Provide the (x, y) coordinate of the cell's center where the given text is located.  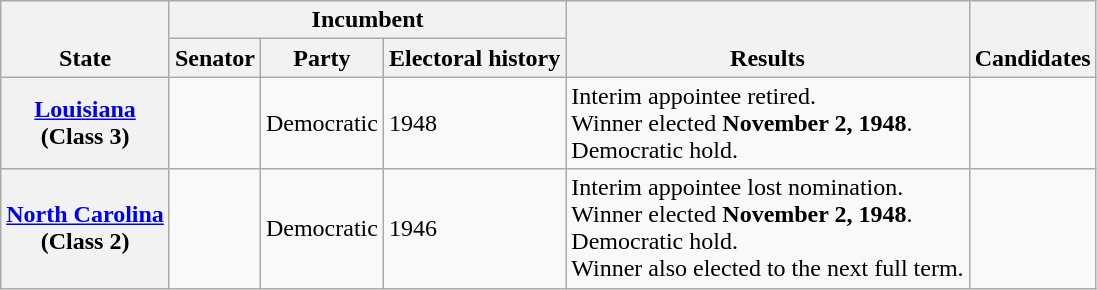
North Carolina(Class 2) (86, 228)
Electoral history (474, 58)
Incumbent (367, 20)
Interim appointee lost nomination.Winner elected November 2, 1948.Democratic hold.Winner also elected to the next full term. (768, 228)
State (86, 39)
1948 (474, 123)
Senator (214, 58)
Louisiana(Class 3) (86, 123)
Interim appointee retired.Winner elected November 2, 1948.Democratic hold. (768, 123)
Party (322, 58)
1946 (474, 228)
Candidates (1032, 39)
Results (768, 39)
